Detect which cell encompasses the target text, then output its (x, y) center coordinate. 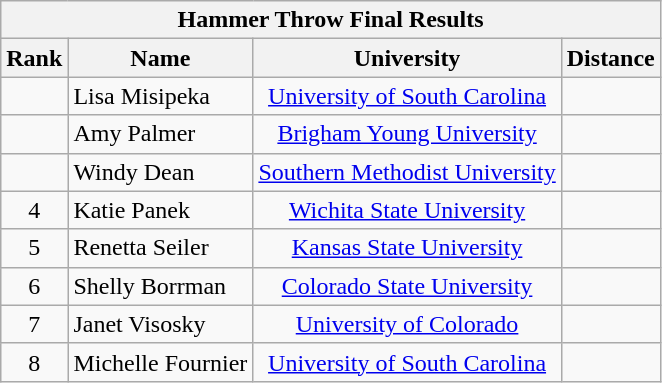
Brigham Young University (407, 134)
Wichita State University (407, 210)
Windy Dean (160, 172)
Lisa Misipeka (160, 96)
Rank (34, 58)
Name (160, 58)
Shelly Borrman (160, 286)
6 (34, 286)
University (407, 58)
8 (34, 362)
7 (34, 324)
Distance (610, 58)
5 (34, 248)
Colorado State University (407, 286)
University of Colorado (407, 324)
Katie Panek (160, 210)
Renetta Seiler (160, 248)
Janet Visosky (160, 324)
Michelle Fournier (160, 362)
Kansas State University (407, 248)
Southern Methodist University (407, 172)
Hammer Throw Final Results (331, 20)
Amy Palmer (160, 134)
4 (34, 210)
